Scan for the cell matching the given text and deliver its (X, Y) coordinate at center. 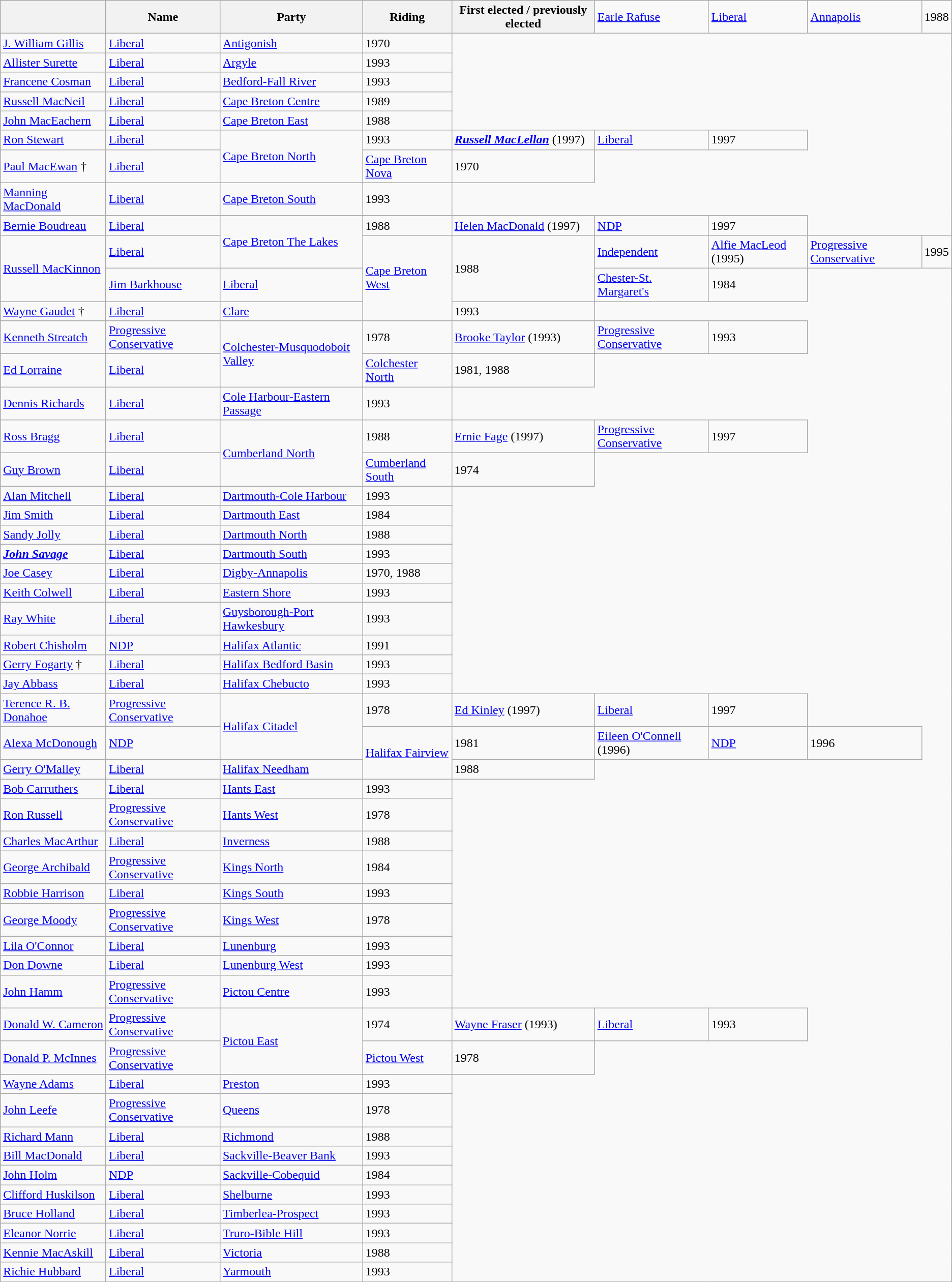
Francene Cosman (53, 82)
Wayne Gaudet † (53, 311)
Kings West (291, 919)
Jay Abbass (53, 683)
Wayne Adams (53, 1084)
Richard Mann (53, 1137)
Kings North (291, 868)
Don Downe (53, 965)
Party (291, 17)
1991 (407, 645)
Cape Breton East (291, 121)
Yarmouth (291, 1272)
Charles MacArthur (53, 841)
Ron Stewart (53, 140)
Preston (291, 1084)
Independent (651, 251)
Ross Bragg (53, 436)
Jim Barkhouse (163, 285)
Cumberland North (291, 453)
Brooke Taylor (1993) (523, 338)
1989 (407, 101)
George Moody (53, 919)
Earle Rafuse (651, 17)
John Holm (53, 1175)
Pictou East (291, 1041)
Kenneth Streatch (53, 338)
Bedford-Fall River (291, 82)
Cape Breton South (291, 199)
Sandy Jolly (53, 534)
Bruce Holland (53, 1214)
Kennie MacAskill (53, 1253)
Lunenburg (291, 946)
Antigonish (291, 43)
Shelburne (291, 1195)
Dartmouth South (291, 554)
Richmond (291, 1137)
Ray White (53, 618)
Lila O'Connor (53, 946)
Halifax Atlantic (291, 645)
Robbie Harrison (53, 893)
Halifax Fairview (407, 753)
Wayne Fraser (1993) (523, 1024)
John Leefe (53, 1110)
Alexa McDonough (53, 743)
Cape Breton West (407, 278)
Ed Lorraine (53, 370)
Sackville-Cobequid (291, 1175)
Gerry O'Malley (53, 769)
Terence R. B. Donahoe (53, 710)
Gerry Fogarty † (53, 664)
Victoria (291, 1253)
Cole Harbour-Eastern Passage (291, 404)
Colchester North (407, 370)
Inverness (291, 841)
Eileen O'Connell (1996) (651, 743)
Argyle (291, 63)
Bernie Boudreau (53, 225)
Dartmouth East (291, 515)
Cape Breton Centre (291, 101)
Queens (291, 1110)
Riding (407, 17)
John Hamm (53, 992)
Ed Kinley (1997) (523, 710)
Clifford Huskilson (53, 1195)
Kings South (291, 893)
Chester-St. Margaret's (651, 285)
Truro-Bible Hill (291, 1233)
Pictou West (407, 1058)
Sackville-Beaver Bank (291, 1156)
J. William Gillis (53, 43)
Russell MacKinnon (53, 268)
Halifax Chebucto (291, 683)
Bob Carruthers (53, 789)
1970, 1988 (407, 573)
Cape Breton Nova (407, 166)
Alfie MacLeod (1995) (758, 251)
Lunenburg West (291, 965)
Halifax Citadel (291, 727)
Helen MacDonald (1997) (523, 225)
Pictou Centre (291, 992)
John Savage (53, 554)
First elected / previously elected (523, 17)
Cape Breton North (291, 157)
Eastern Shore (291, 592)
Dartmouth North (291, 534)
Annapolis (865, 17)
Manning MacDonald (53, 199)
Keith Colwell (53, 592)
Russell MacLellan (1997) (523, 140)
Guysborough-Port Hawkesbury (291, 618)
Donald W. Cameron (53, 1024)
Hants West (291, 815)
Paul MacEwan † (53, 166)
Donald P. McInnes (53, 1058)
Ernie Fage (1997) (523, 436)
Robert Chisholm (53, 645)
Joe Casey (53, 573)
Halifax Bedford Basin (291, 664)
Cape Breton The Lakes (291, 242)
Dartmouth-Cole Harbour (291, 496)
Ron Russell (53, 815)
Russell MacNeil (53, 101)
Allister Surette (53, 63)
George Archibald (53, 868)
1996 (865, 743)
Bill MacDonald (53, 1156)
1995 (937, 251)
Cumberland South (407, 470)
1981, 1988 (523, 370)
Jim Smith (53, 515)
Hants East (291, 789)
Alan Mitchell (53, 496)
Timberlea-Prospect (291, 1214)
John MacEachern (53, 121)
1981 (523, 743)
Eleanor Norrie (53, 1233)
Colchester-Musquodoboit Valley (291, 354)
Guy Brown (53, 470)
Halifax Needham (291, 769)
Richie Hubbard (53, 1272)
Name (163, 17)
Digby-Annapolis (291, 573)
Dennis Richards (53, 404)
Clare (291, 311)
